Identify which cell holds the provided text, then report its (X, Y) central coordinate. 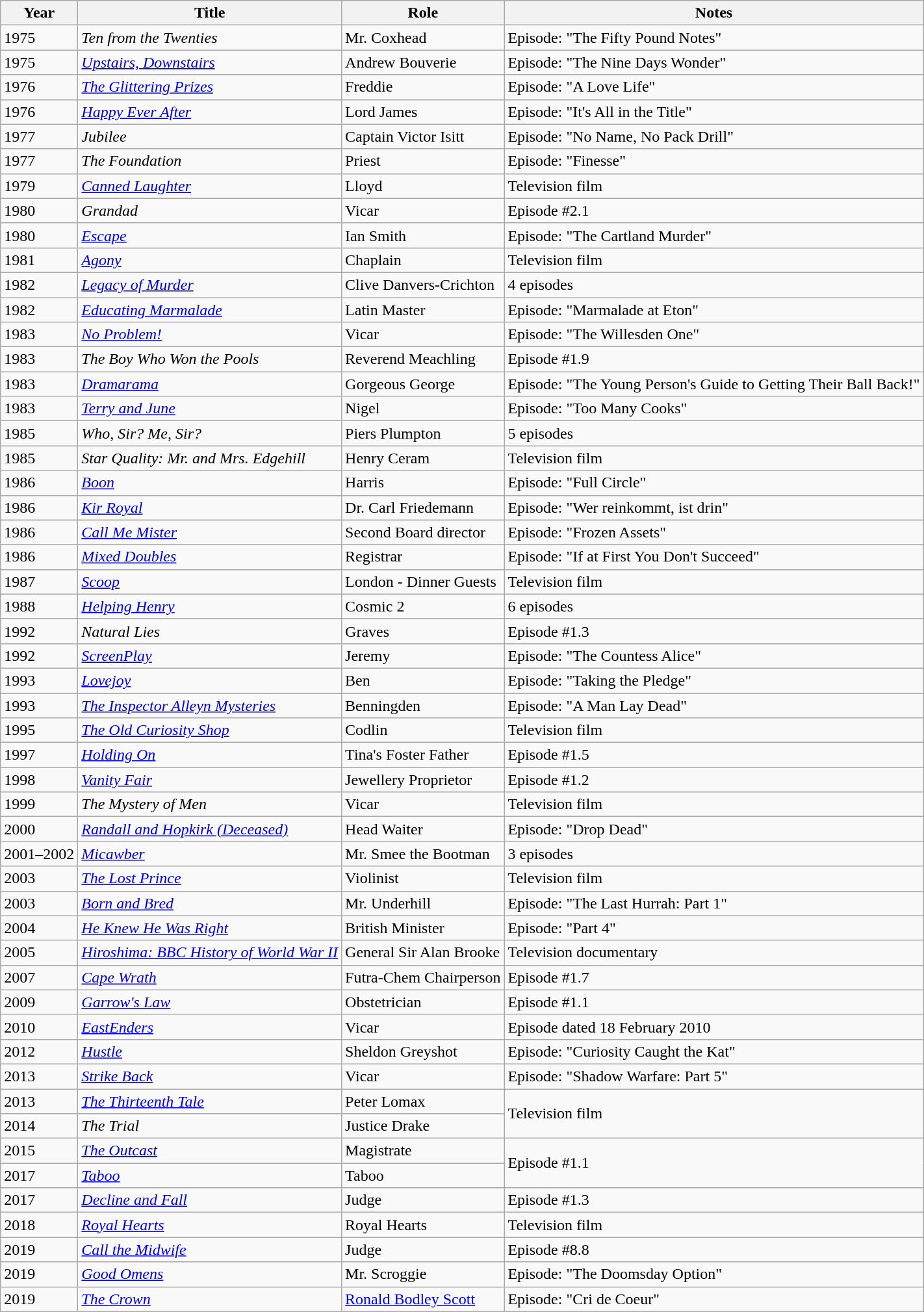
Mr. Coxhead (423, 38)
Legacy of Murder (210, 285)
1998 (39, 780)
Episode: "A Man Lay Dead" (713, 705)
Freddie (423, 87)
The Lost Prince (210, 879)
Escape (210, 235)
Episode: "It's All in the Title" (713, 112)
Episode: "A Love Life" (713, 87)
Jubilee (210, 136)
Episode: "No Name, No Pack Drill" (713, 136)
Ten from the Twenties (210, 38)
Helping Henry (210, 606)
Codlin (423, 730)
2010 (39, 1027)
6 episodes (713, 606)
Episode: "Curiosity Caught the Kat" (713, 1051)
Boon (210, 483)
2000 (39, 829)
London - Dinner Guests (423, 582)
3 episodes (713, 854)
Kir Royal (210, 508)
Registrar (423, 557)
Chaplain (423, 260)
Graves (423, 631)
Piers Plumpton (423, 433)
Ben (423, 680)
Holding On (210, 755)
Reverend Meachling (423, 359)
Hiroshima: BBC History of World War II (210, 953)
Episode: "Drop Dead" (713, 829)
Mixed Doubles (210, 557)
2015 (39, 1151)
Terry and June (210, 409)
Gorgeous George (423, 384)
Agony (210, 260)
1987 (39, 582)
Episode: "The Doomsday Option" (713, 1274)
2001–2002 (39, 854)
Ian Smith (423, 235)
Episode: "The Cartland Murder" (713, 235)
General Sir Alan Brooke (423, 953)
Episode: "The Nine Days Wonder" (713, 62)
Lovejoy (210, 680)
2005 (39, 953)
Episode: "If at First You Don't Succeed" (713, 557)
5 episodes (713, 433)
Episode #1.2 (713, 780)
1995 (39, 730)
He Knew He Was Right (210, 928)
Role (423, 13)
Episode: "The Willesden One" (713, 335)
Episode #1.7 (713, 977)
Second Board director (423, 532)
ScreenPlay (210, 656)
Notes (713, 13)
The Boy Who Won the Pools (210, 359)
Magistrate (423, 1151)
Futra-Chem Chairperson (423, 977)
Episode: "Frozen Assets" (713, 532)
Born and Bred (210, 903)
Priest (423, 161)
Cosmic 2 (423, 606)
Episode: "Too Many Cooks" (713, 409)
The Old Curiosity Shop (210, 730)
The Inspector Alleyn Mysteries (210, 705)
Strike Back (210, 1076)
Tina's Foster Father (423, 755)
Cape Wrath (210, 977)
Jeremy (423, 656)
Ronald Bodley Scott (423, 1299)
Mr. Smee the Bootman (423, 854)
2007 (39, 977)
Mr. Scroggie (423, 1274)
Henry Ceram (423, 458)
Clive Danvers-Crichton (423, 285)
Good Omens (210, 1274)
Television documentary (713, 953)
Dr. Carl Friedemann (423, 508)
Violinist (423, 879)
2004 (39, 928)
Harris (423, 483)
Star Quality: Mr. and Mrs. Edgehill (210, 458)
Vanity Fair (210, 780)
Sheldon Greyshot (423, 1051)
Episode: "Shadow Warfare: Part 5" (713, 1076)
Obstetrician (423, 1002)
1981 (39, 260)
Micawber (210, 854)
Episode: "The Last Hurrah: Part 1" (713, 903)
2018 (39, 1225)
Nigel (423, 409)
Lord James (423, 112)
Happy Ever After (210, 112)
Episode #1.9 (713, 359)
Episode: "Cri de Coeur" (713, 1299)
Benningden (423, 705)
1999 (39, 804)
1997 (39, 755)
Episode: "Wer reinkommt, ist drin" (713, 508)
The Outcast (210, 1151)
Episode: "Marmalade at Eton" (713, 310)
Year (39, 13)
Episode: "The Countess Alice" (713, 656)
Episode #1.5 (713, 755)
Episode: "Taking the Pledge" (713, 680)
The Crown (210, 1299)
Episode #2.1 (713, 211)
2009 (39, 1002)
Canned Laughter (210, 186)
The Trial (210, 1126)
Decline and Fall (210, 1200)
Justice Drake (423, 1126)
Title (210, 13)
Natural Lies (210, 631)
Randall and Hopkirk (Deceased) (210, 829)
1979 (39, 186)
Episode: "Part 4" (713, 928)
The Mystery of Men (210, 804)
British Minister (423, 928)
Mr. Underhill (423, 903)
2014 (39, 1126)
Call the Midwife (210, 1250)
Dramarama (210, 384)
Grandad (210, 211)
Lloyd (423, 186)
4 episodes (713, 285)
1988 (39, 606)
Episode: "The Young Person's Guide to Getting Their Ball Back!" (713, 384)
Hustle (210, 1051)
Episode #8.8 (713, 1250)
Captain Victor Isitt (423, 136)
Call Me Mister (210, 532)
Episode dated 18 February 2010 (713, 1027)
Head Waiter (423, 829)
Jewellery Proprietor (423, 780)
Andrew Bouverie (423, 62)
Scoop (210, 582)
EastEnders (210, 1027)
Latin Master (423, 310)
Garrow's Law (210, 1002)
Episode: "Finesse" (713, 161)
Who, Sir? Me, Sir? (210, 433)
The Glittering Prizes (210, 87)
Episode: "The Fifty Pound Notes" (713, 38)
No Problem! (210, 335)
Upstairs, Downstairs (210, 62)
The Thirteenth Tale (210, 1101)
Episode: "Full Circle" (713, 483)
Peter Lomax (423, 1101)
The Foundation (210, 161)
Educating Marmalade (210, 310)
2012 (39, 1051)
